Return [X, Y] of the center of cell containing provided text 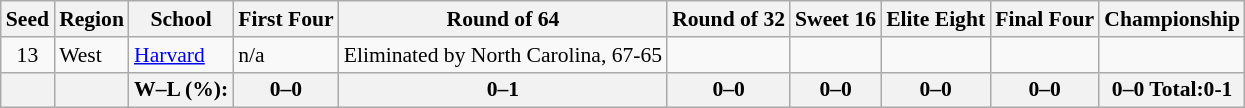
0–1 [503, 90]
W–L (%): [181, 90]
School [181, 19]
0–0 Total:0-1 [1172, 90]
13 [28, 55]
Championship [1172, 19]
Round of 64 [503, 19]
West [92, 55]
Round of 32 [728, 19]
First Four [286, 19]
n/a [286, 55]
Elite Eight [936, 19]
Final Four [1044, 19]
Region [92, 19]
Seed [28, 19]
Harvard [181, 55]
Eliminated by North Carolina, 67-65 [503, 55]
Sweet 16 [836, 19]
